Search for the cell housing the specified text and yield its (X, Y) center coordinate. 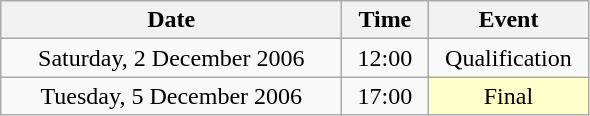
Event (508, 20)
Saturday, 2 December 2006 (172, 58)
Tuesday, 5 December 2006 (172, 96)
12:00 (385, 58)
17:00 (385, 96)
Final (508, 96)
Date (172, 20)
Qualification (508, 58)
Time (385, 20)
